Return (X, Y) of the center of cell containing provided text 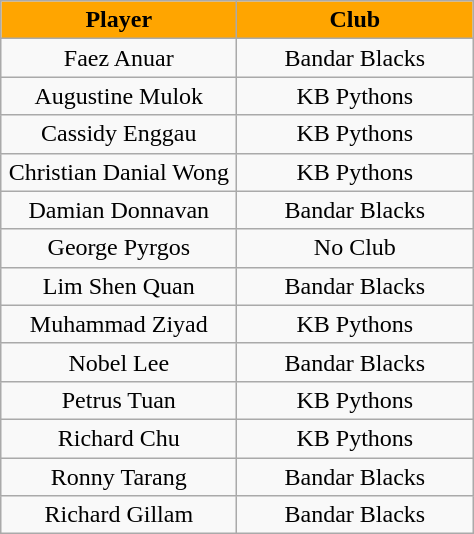
No Club (355, 248)
Augustine Mulok (119, 96)
Nobel Lee (119, 362)
Muhammad Ziyad (119, 324)
Lim Shen Quan (119, 286)
Petrus Tuan (119, 400)
Player (119, 20)
Richard Chu (119, 438)
Club (355, 20)
Faez Anuar (119, 58)
Cassidy Enggau (119, 134)
Christian Danial Wong (119, 172)
Damian Donnavan (119, 210)
George Pyrgos (119, 248)
Richard Gillam (119, 515)
Ronny Tarang (119, 477)
